Capture the cell that displays the provided text and extract its [x, y] central coordinate. 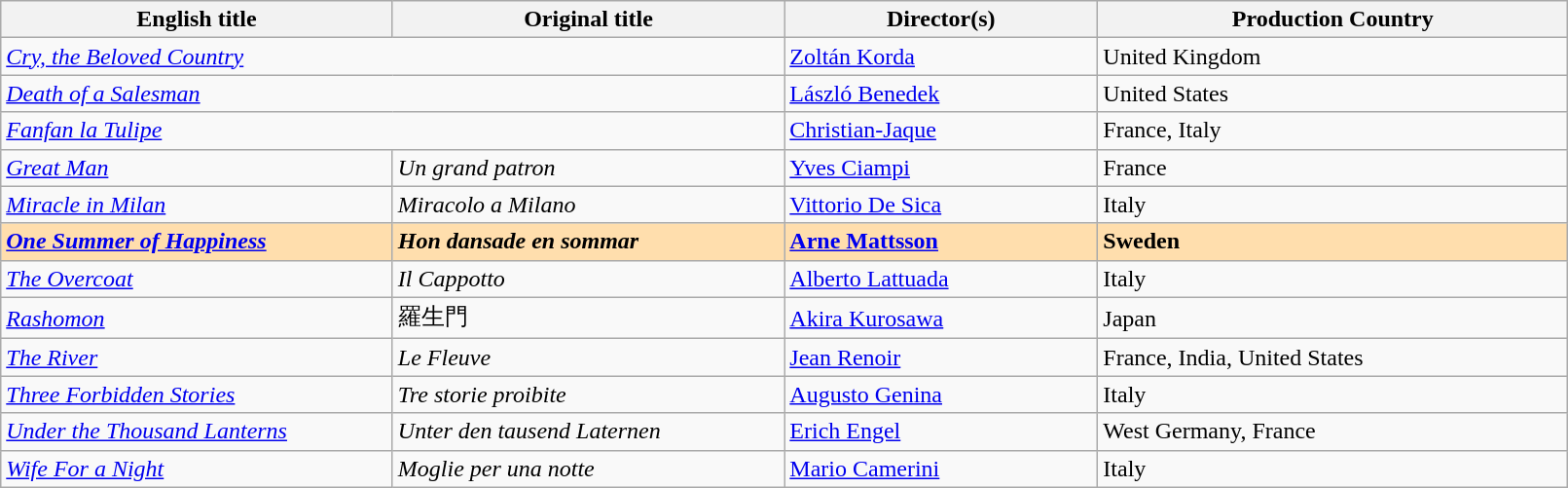
Erich Engel [941, 432]
László Benedek [941, 94]
Sweden [1333, 242]
Akira Kurosawa [941, 318]
Under the Thousand Lanterns [197, 432]
Jean Renoir [941, 357]
Three Forbidden Stories [197, 394]
Hon dansade en sommar [588, 242]
West Germany, France [1333, 432]
United Kingdom [1333, 56]
Augusto Genina [941, 394]
United States [1333, 94]
Great Man [197, 168]
France, India, United States [1333, 357]
Rashomon [197, 318]
Alberto Lattuada [941, 279]
Director(s) [941, 19]
Fanfan la Tulipe [393, 131]
Mario Camerini [941, 469]
Arne Mattsson [941, 242]
Original title [588, 19]
The Overcoat [197, 279]
Vittorio De Sica [941, 205]
羅生門 [588, 318]
Wife For a Night [197, 469]
Japan [1333, 318]
Zoltán Korda [941, 56]
France [1333, 168]
Cry, the Beloved Country [393, 56]
Production Country [1333, 19]
Yves Ciampi [941, 168]
Miracolo a Milano [588, 205]
Tre storie proibite [588, 394]
English title [197, 19]
France, Italy [1333, 131]
Unter den tausend Laternen [588, 432]
Le Fleuve [588, 357]
Moglie per una notte [588, 469]
Il Cappotto [588, 279]
The River [197, 357]
Christian-Jaque [941, 131]
Un grand patron [588, 168]
Miracle in Milan [197, 205]
Death of a Salesman [393, 94]
One Summer of Happiness [197, 242]
